Search for the cell housing the specified text and yield its (X, Y) center coordinate. 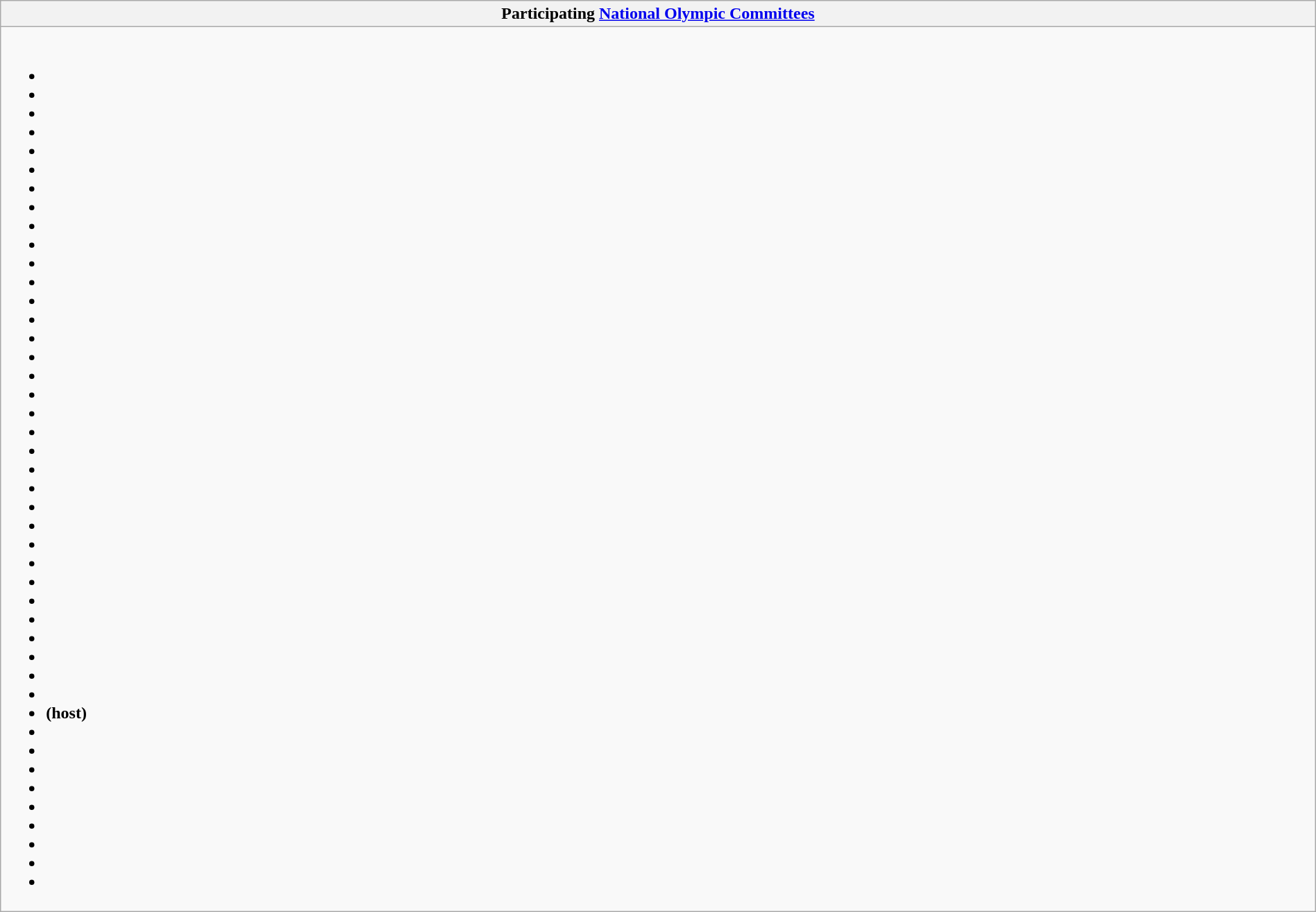
Participating National Olympic Committees (658, 14)
(host) (658, 469)
